Locate the cell with the specified text and output its (x, y) center coordinate. 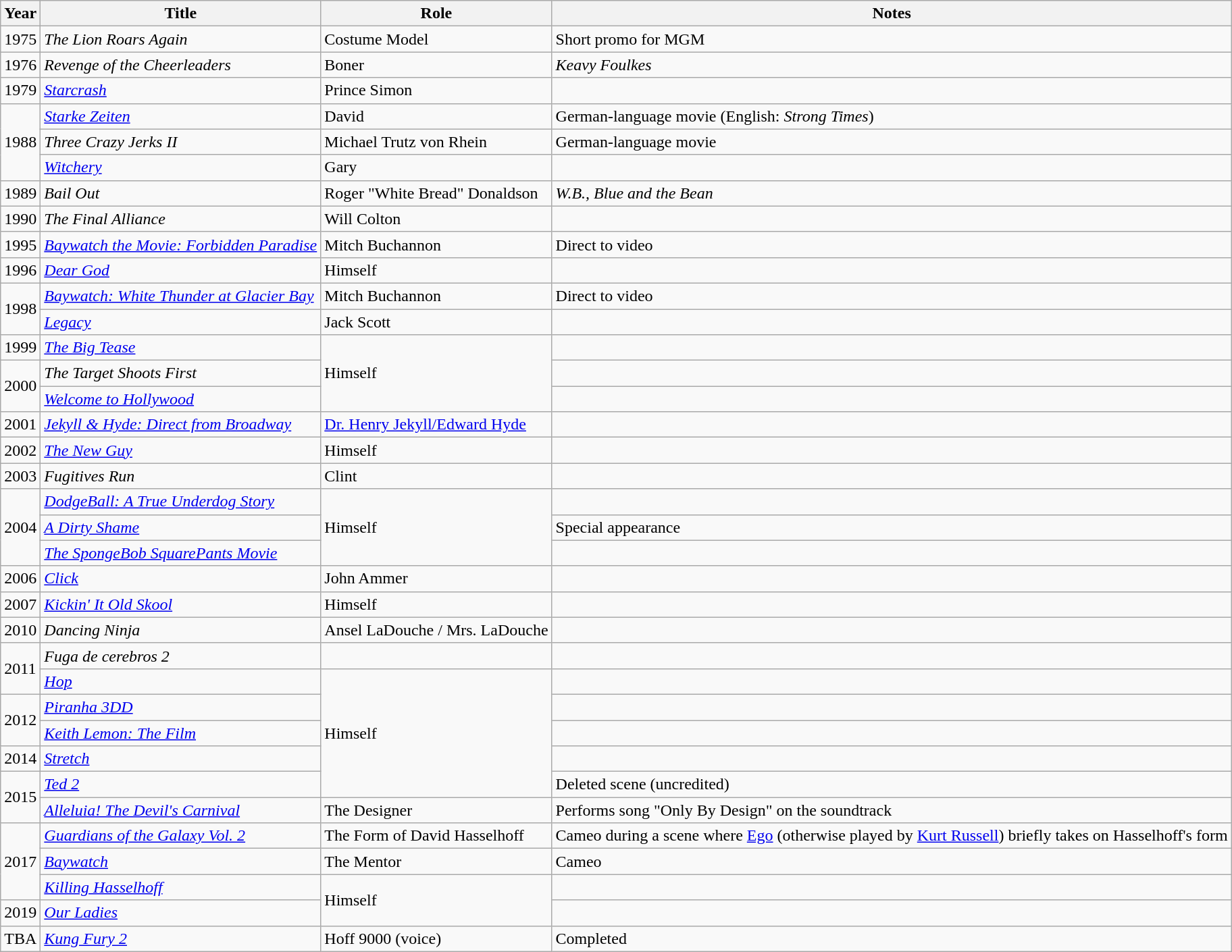
Hop (181, 681)
Short promo for MGM (892, 39)
The New Guy (181, 450)
2007 (20, 604)
Cameo (892, 862)
2002 (20, 450)
Starcrash (181, 90)
Piranha 3DD (181, 707)
Clint (436, 476)
Baywatch: White Thunder at Glacier Bay (181, 296)
The Big Tease (181, 348)
TBA (20, 938)
Guardians of the Galaxy Vol. 2 (181, 836)
German-language movie (892, 142)
John Ammer (436, 579)
The Form of David Hasselhoff (436, 836)
The Lion Roars Again (181, 39)
1976 (20, 65)
Boner (436, 65)
Ted 2 (181, 785)
DodgeBall: A True Underdog Story (181, 502)
Will Colton (436, 219)
The Target Shoots First (181, 373)
The Mentor (436, 862)
1998 (20, 309)
Michael Trutz von Rhein (436, 142)
Baywatch the Movie: Forbidden Paradise (181, 244)
Our Ladies (181, 913)
Title (181, 14)
2001 (20, 425)
Welcome to Hollywood (181, 399)
Fuga de cerebros 2 (181, 656)
2003 (20, 476)
1988 (20, 142)
1995 (20, 244)
Special appearance (892, 527)
Killing Hasselhoff (181, 887)
1990 (20, 219)
2012 (20, 720)
Prince Simon (436, 90)
2017 (20, 862)
Hoff 9000 (voice) (436, 938)
Fugitives Run (181, 476)
The Final Alliance (181, 219)
Costume Model (436, 39)
Performs song "Only By Design" on the soundtrack (892, 810)
Completed (892, 938)
Jack Scott (436, 322)
Alleluia! The Devil's Carnival (181, 810)
Year (20, 14)
The SpongeBob SquarePants Movie (181, 553)
1979 (20, 90)
2015 (20, 797)
Three Crazy Jerks II (181, 142)
1975 (20, 39)
Starke Zeiten (181, 116)
Witchery (181, 167)
Jekyll & Hyde: Direct from Broadway (181, 425)
Notes (892, 14)
Cameo during a scene where Ego (otherwise played by Kurt Russell) briefly takes on Hasselhoff's form (892, 836)
1989 (20, 193)
Dear God (181, 270)
Legacy (181, 322)
Keavy Foulkes (892, 65)
Revenge of the Cheerleaders (181, 65)
2011 (20, 668)
David (436, 116)
2014 (20, 759)
Click (181, 579)
2006 (20, 579)
Roger "White Bread" Donaldson (436, 193)
Dr. Henry Jekyll/Edward Hyde (436, 425)
Kickin' It Old Skool (181, 604)
1996 (20, 270)
Keith Lemon: The Film (181, 733)
German-language movie (English: Strong Times) (892, 116)
2010 (20, 630)
A Dirty Shame (181, 527)
2004 (20, 527)
Ansel LaDouche / Mrs. LaDouche (436, 630)
W.B., Blue and the Bean (892, 193)
2019 (20, 913)
2000 (20, 386)
Stretch (181, 759)
Bail Out (181, 193)
Kung Fury 2 (181, 938)
1999 (20, 348)
Deleted scene (uncredited) (892, 785)
Role (436, 14)
Gary (436, 167)
The Designer (436, 810)
Baywatch (181, 862)
Dancing Ninja (181, 630)
